For the text-containing cell, return its midpoint in [x, y] coordinate format. 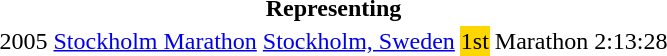
Marathon [541, 41]
Stockholm Marathon [155, 41]
Stockholm, Sweden [358, 41]
1st [474, 41]
